Search for the cell housing the specified text and yield its [x, y] center coordinate. 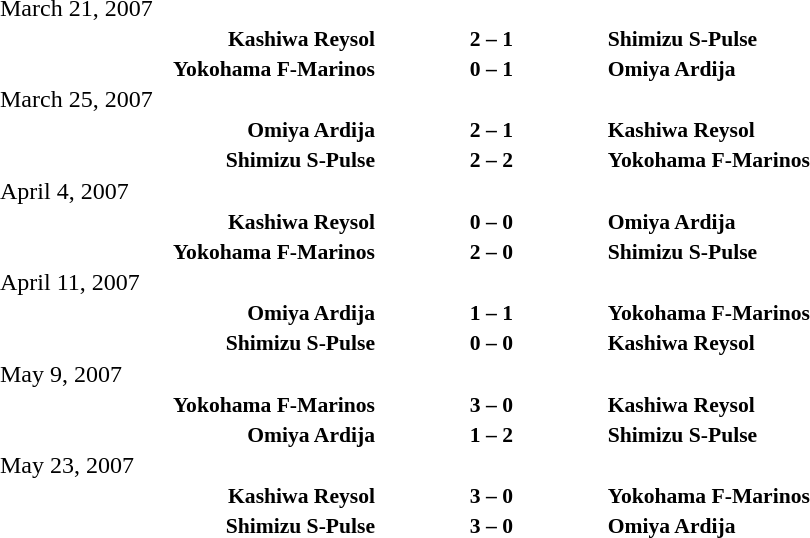
1 – 1 [492, 313]
0 – 1 [492, 68]
2 – 2 [492, 160]
1 – 2 [492, 434]
2 – 0 [492, 252]
